Pinpoint the cell where the given text exists, returning its [X, Y] midpoint coordinate. 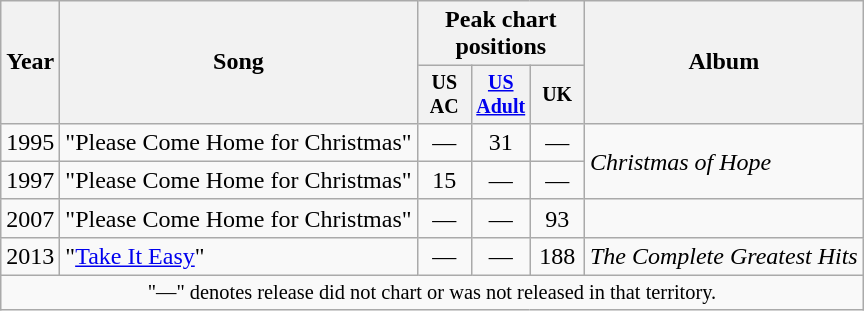
1995 [30, 142]
"—" denotes release did not chart or was not released in that territory. [432, 293]
1997 [30, 180]
USAC [444, 94]
Peak chartpositions [500, 34]
UK [557, 94]
93 [557, 218]
"Take It Easy" [238, 256]
Christmas of Hope [724, 161]
US Adult [501, 94]
2013 [30, 256]
31 [501, 142]
2007 [30, 218]
Year [30, 62]
The Complete Greatest Hits [724, 256]
188 [557, 256]
Song [238, 62]
Album [724, 62]
15 [444, 180]
